Return (x, y) of the center of cell containing provided text 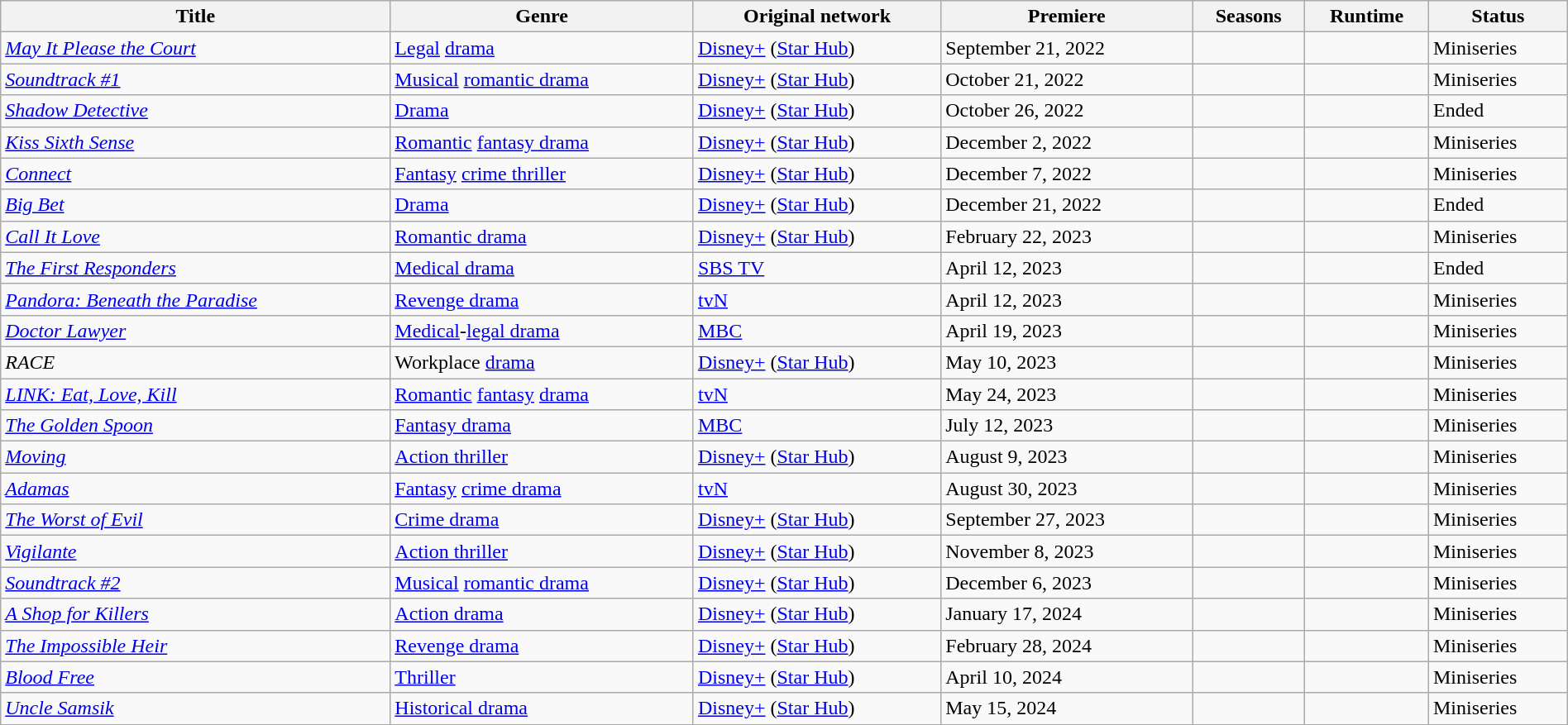
Original network (817, 17)
Status (1498, 17)
November 8, 2023 (1067, 551)
December 2, 2022 (1067, 142)
February 28, 2024 (1067, 646)
Workplace drama (543, 362)
The First Responders (195, 268)
Big Bet (195, 205)
Soundtrack #2 (195, 583)
Uncle Samsik (195, 708)
January 17, 2024 (1067, 614)
Vigilante (195, 551)
Medical-legal drama (543, 331)
Shadow Detective (195, 111)
May 24, 2023 (1067, 394)
April 19, 2023 (1067, 331)
September 21, 2022 (1067, 48)
Blood Free (195, 677)
October 26, 2022 (1067, 111)
May It Please the Court (195, 48)
Runtime (1367, 17)
August 30, 2023 (1067, 489)
Fantasy drama (543, 426)
Soundtrack #1 (195, 79)
Romantic drama (543, 236)
July 12, 2023 (1067, 426)
Pandora: Beneath the Paradise (195, 299)
Call It Love (195, 236)
Moving (195, 457)
Adamas (195, 489)
LINK: Eat, Love, Kill (195, 394)
May 10, 2023 (1067, 362)
The Golden Spoon (195, 426)
A Shop for Killers (195, 614)
The Worst of Evil (195, 520)
Medical drama (543, 268)
Fantasy crime thriller (543, 174)
December 7, 2022 (1067, 174)
February 22, 2023 (1067, 236)
September 27, 2023 (1067, 520)
Genre (543, 17)
Premiere (1067, 17)
Doctor Lawyer (195, 331)
October 21, 2022 (1067, 79)
Crime drama (543, 520)
May 15, 2024 (1067, 708)
Historical drama (543, 708)
The Impossible Heir (195, 646)
Fantasy crime drama (543, 489)
Kiss Sixth Sense (195, 142)
SBS TV (817, 268)
April 10, 2024 (1067, 677)
Legal drama (543, 48)
December 21, 2022 (1067, 205)
RACE (195, 362)
Title (195, 17)
December 6, 2023 (1067, 583)
Thriller (543, 677)
Action drama (543, 614)
August 9, 2023 (1067, 457)
Seasons (1249, 17)
Connect (195, 174)
